For the text-containing cell, return its midpoint in [x, y] coordinate format. 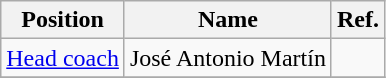
Ref. [358, 20]
Head coach [63, 58]
Position [63, 20]
José Antonio Martín [228, 58]
Name [228, 20]
